Locate the cell with the specified text and output its (X, Y) center coordinate. 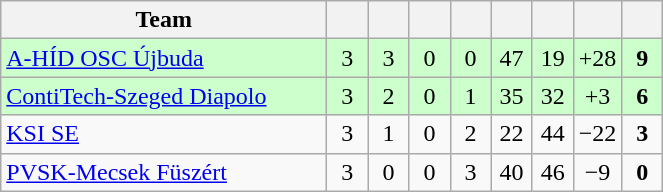
35 (512, 96)
40 (512, 172)
KSI SE (164, 134)
9 (642, 58)
47 (512, 58)
ContiTech-Szeged Diapolo (164, 96)
32 (552, 96)
22 (512, 134)
+3 (598, 96)
44 (552, 134)
A-HÍD OSC Újbuda (164, 58)
46 (552, 172)
−9 (598, 172)
−22 (598, 134)
19 (552, 58)
+28 (598, 58)
Team (164, 20)
PVSK-Mecsek Füszért (164, 172)
6 (642, 96)
